Locate the cell with the specified text and output its (x, y) center coordinate. 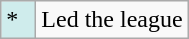
* (18, 20)
Led the league (112, 20)
